Return the (x, y) coordinate for the center point of the cell that contains the specified text.  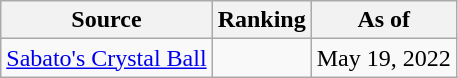
May 19, 2022 (384, 58)
Source (106, 20)
Ranking (262, 20)
As of (384, 20)
Sabato's Crystal Ball (106, 58)
